Return the (X, Y) coordinate for the center point of the cell that contains the specified text.  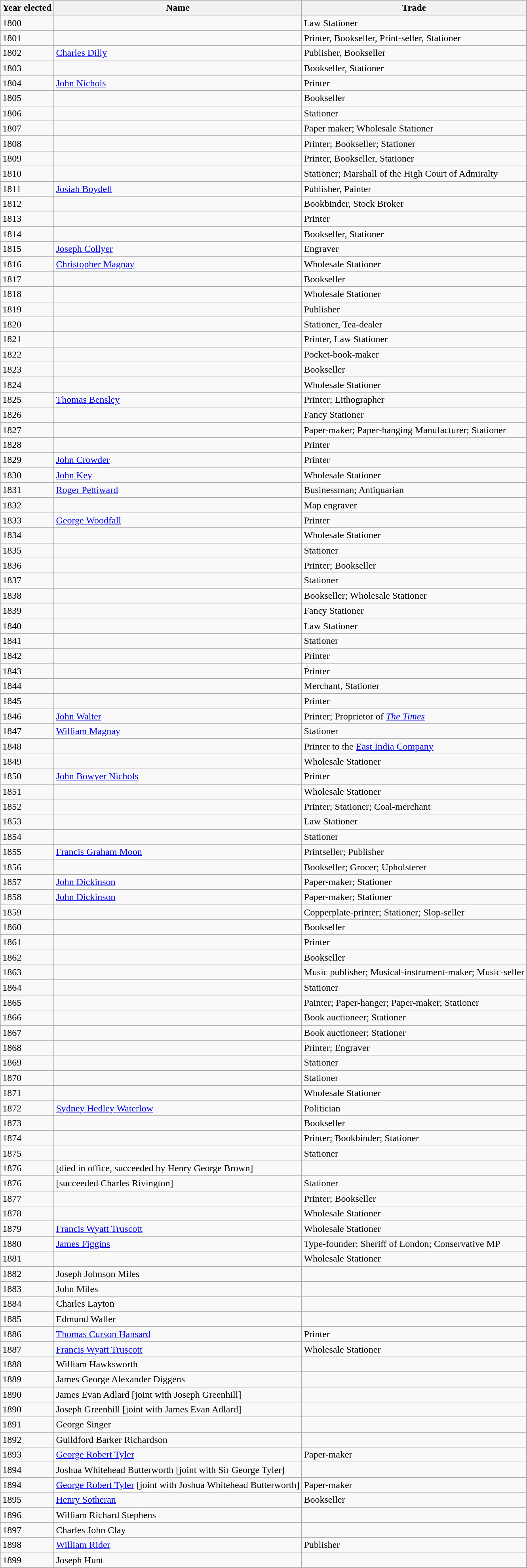
Paper-maker; Paper-hanging Manufacturer; Stationer (414, 430)
Joseph Greenhill [joint with James Evan Adlard] (178, 1410)
1815 (27, 249)
Printer, Bookseller, Stationer (414, 158)
[died in office, succeeded by Henry George Brown] (178, 1168)
1863 (27, 972)
1881 (27, 1259)
1888 (27, 1364)
1834 (27, 535)
1889 (27, 1379)
1852 (27, 807)
1822 (27, 354)
1827 (27, 430)
Printer; Bookseller; Stationer (414, 143)
1874 (27, 1138)
John Key (178, 475)
Edmund Waller (178, 1319)
Publisher, Bookseller (414, 53)
1808 (27, 143)
1862 (27, 957)
1817 (27, 279)
1871 (27, 1093)
Guildford Barker Richardson (178, 1440)
1887 (27, 1349)
1866 (27, 1018)
1898 (27, 1545)
1828 (27, 445)
Publisher, Painter (414, 189)
1875 (27, 1153)
Printer, Bookseller, Print-seller, Stationer (414, 38)
Printer; Stationer; Coal-merchant (414, 807)
James George Alexander Diggens (178, 1379)
1895 (27, 1500)
Sydney Hedley Waterlow (178, 1108)
1872 (27, 1108)
Map engraver (414, 505)
1897 (27, 1530)
1879 (27, 1229)
Politician (414, 1108)
1818 (27, 294)
Printer; Bookbinder; Stationer (414, 1138)
Charles Dilly (178, 53)
James Figgins (178, 1244)
1809 (27, 158)
1804 (27, 83)
1857 (27, 882)
Roger Pettiward (178, 490)
Bookbinder, Stock Broker (414, 204)
Josiah Boydell (178, 189)
1856 (27, 867)
Printer; Engraver (414, 1048)
1873 (27, 1123)
William Magnay (178, 731)
1826 (27, 415)
1841 (27, 641)
1806 (27, 113)
1843 (27, 671)
Name (178, 8)
1853 (27, 822)
William Hawksworth (178, 1364)
Businessman; Antiquarian (414, 490)
1882 (27, 1274)
1807 (27, 128)
Joseph Collyer (178, 249)
Printer; Proprietor of The Times (414, 716)
Printer to the East India Company (414, 746)
Merchant, Stationer (414, 686)
1838 (27, 596)
1810 (27, 173)
1839 (27, 611)
1893 (27, 1455)
William Richard Stephens (178, 1515)
1848 (27, 746)
1803 (27, 68)
1813 (27, 219)
Type-founder; Sheriff of London; Conservative MP (414, 1244)
John Bowyer Nichols (178, 776)
1891 (27, 1425)
1884 (27, 1304)
[succeeded Charles Rivington] (178, 1184)
1835 (27, 550)
1851 (27, 792)
1819 (27, 309)
1846 (27, 716)
James Evan Adlard [joint with Joseph Greenhill] (178, 1394)
William Rider (178, 1545)
George Singer (178, 1425)
1850 (27, 776)
Bookseller; Wholesale Stationer (414, 596)
1883 (27, 1289)
George Robert Tyler [joint with Joshua Whitehead Butterworth] (178, 1485)
Paper maker; Wholesale Stationer (414, 128)
Printer; Lithographer (414, 400)
1885 (27, 1319)
Engraver (414, 249)
Printseller; Publisher (414, 852)
1830 (27, 475)
1842 (27, 656)
1844 (27, 686)
1829 (27, 460)
Painter; Paper-hanger; Paper-maker; Stationer (414, 1003)
1820 (27, 324)
Joseph Johnson Miles (178, 1274)
Joshua Whitehead Butterworth [joint with Sir George Tyler] (178, 1470)
1811 (27, 189)
Christopher Magnay (178, 264)
1833 (27, 520)
1864 (27, 988)
Francis Graham Moon (178, 852)
1800 (27, 23)
1855 (27, 852)
1849 (27, 761)
1801 (27, 38)
John Nichols (178, 83)
Joseph Hunt (178, 1560)
1868 (27, 1048)
Charles John Clay (178, 1530)
1886 (27, 1334)
1867 (27, 1033)
1878 (27, 1214)
1847 (27, 731)
Charles Layton (178, 1304)
1858 (27, 897)
1821 (27, 339)
1812 (27, 204)
1896 (27, 1515)
1836 (27, 565)
John Crowder (178, 460)
1877 (27, 1199)
1880 (27, 1244)
Music publisher; Musical-instrument-maker; Music-seller (414, 972)
1840 (27, 626)
Pocket-book-maker (414, 354)
1899 (27, 1560)
Stationer; Marshall of the High Court of Admiralty (414, 173)
George Robert Tyler (178, 1455)
Stationer, Tea-dealer (414, 324)
1870 (27, 1078)
Henry Sotheran (178, 1500)
1832 (27, 505)
1814 (27, 234)
Year elected (27, 8)
Printer, Law Stationer (414, 339)
1860 (27, 927)
1845 (27, 701)
John Miles (178, 1289)
1865 (27, 1003)
Thomas Curson Hansard (178, 1334)
1892 (27, 1440)
1854 (27, 837)
1824 (27, 384)
George Woodfall (178, 520)
1825 (27, 400)
1861 (27, 942)
1869 (27, 1063)
1802 (27, 53)
1805 (27, 98)
Copperplate-printer; Stationer; Slop-seller (414, 912)
John Walter (178, 716)
Trade (414, 8)
1831 (27, 490)
Thomas Bensley (178, 400)
1816 (27, 264)
1837 (27, 580)
1859 (27, 912)
1823 (27, 369)
Bookseller; Grocer; Upholsterer (414, 867)
